Locate the cell with the specified text and output its [x, y] center coordinate. 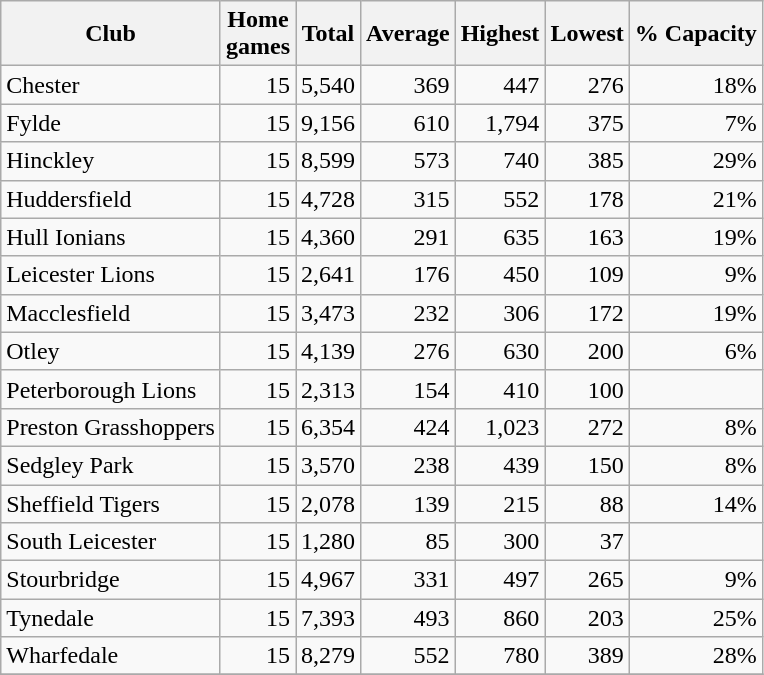
610 [408, 123]
331 [408, 580]
3,473 [328, 313]
Total [328, 34]
Chester [111, 85]
Hull Ionians [111, 237]
1,023 [500, 427]
Sedgley Park [111, 465]
272 [587, 427]
439 [500, 465]
88 [587, 503]
493 [408, 618]
4,139 [328, 351]
4,728 [328, 199]
154 [408, 389]
Average [408, 34]
740 [500, 161]
5,540 [328, 85]
3,570 [328, 465]
25% [696, 618]
2,641 [328, 275]
385 [587, 161]
Preston Grasshoppers [111, 427]
85 [408, 542]
Otley [111, 351]
14% [696, 503]
7,393 [328, 618]
4,967 [328, 580]
29% [696, 161]
4,360 [328, 237]
203 [587, 618]
238 [408, 465]
200 [587, 351]
18% [696, 85]
150 [587, 465]
424 [408, 427]
300 [500, 542]
232 [408, 313]
Macclesfield [111, 313]
630 [500, 351]
Hinckley [111, 161]
2,078 [328, 503]
178 [587, 199]
8,279 [328, 656]
Wharfedale [111, 656]
450 [500, 275]
109 [587, 275]
Lowest [587, 34]
2,313 [328, 389]
1,794 [500, 123]
Club [111, 34]
Leicester Lions [111, 275]
176 [408, 275]
7% [696, 123]
780 [500, 656]
163 [587, 237]
573 [408, 161]
315 [408, 199]
Tynedale [111, 618]
Peterborough Lions [111, 389]
139 [408, 503]
172 [587, 313]
9,156 [328, 123]
860 [500, 618]
389 [587, 656]
375 [587, 123]
37 [587, 542]
265 [587, 580]
8,599 [328, 161]
447 [500, 85]
215 [500, 503]
410 [500, 389]
Stourbridge [111, 580]
100 [587, 389]
South Leicester [111, 542]
291 [408, 237]
306 [500, 313]
497 [500, 580]
Fylde [111, 123]
1,280 [328, 542]
Highest [500, 34]
% Capacity [696, 34]
635 [500, 237]
21% [696, 199]
369 [408, 85]
28% [696, 656]
Homegames [258, 34]
6,354 [328, 427]
6% [696, 351]
Huddersfield [111, 199]
Sheffield Tigers [111, 503]
